Output the (X, Y) coordinate of the center of the cell containing the given text.  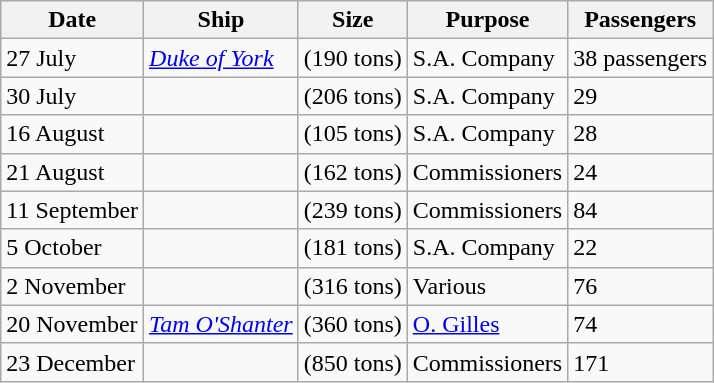
Various (487, 286)
O. Gilles (487, 324)
38 passengers (640, 58)
20 November (72, 324)
(181 tons) (352, 248)
16 August (72, 134)
21 August (72, 172)
(190 tons) (352, 58)
76 (640, 286)
24 (640, 172)
30 July (72, 96)
Purpose (487, 20)
Duke of York (222, 58)
Date (72, 20)
84 (640, 210)
29 (640, 96)
(162 tons) (352, 172)
22 (640, 248)
(850 tons) (352, 362)
171 (640, 362)
2 November (72, 286)
Passengers (640, 20)
27 July (72, 58)
Tam O'Shanter (222, 324)
(105 tons) (352, 134)
Ship (222, 20)
28 (640, 134)
Size (352, 20)
5 October (72, 248)
(316 tons) (352, 286)
11 September (72, 210)
74 (640, 324)
(239 tons) (352, 210)
23 December (72, 362)
(206 tons) (352, 96)
(360 tons) (352, 324)
